From the cell containing the given text, extract its center point as [X, Y] coordinate. 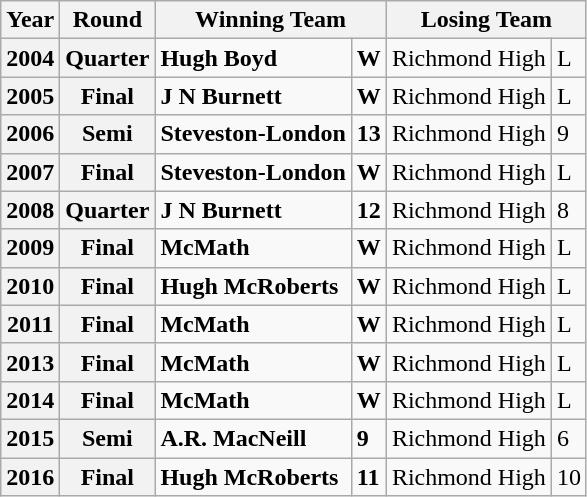
2009 [30, 248]
13 [368, 134]
6 [568, 438]
Winning Team [270, 20]
2013 [30, 362]
Hugh Boyd [253, 58]
11 [368, 477]
2006 [30, 134]
2015 [30, 438]
2004 [30, 58]
8 [568, 210]
2014 [30, 400]
2010 [30, 286]
2008 [30, 210]
2005 [30, 96]
10 [568, 477]
Year [30, 20]
2007 [30, 172]
Round [108, 20]
Losing Team [486, 20]
2016 [30, 477]
12 [368, 210]
2011 [30, 324]
A.R. MacNeill [253, 438]
